Output the [x, y] coordinate of the center of the cell containing the given text.  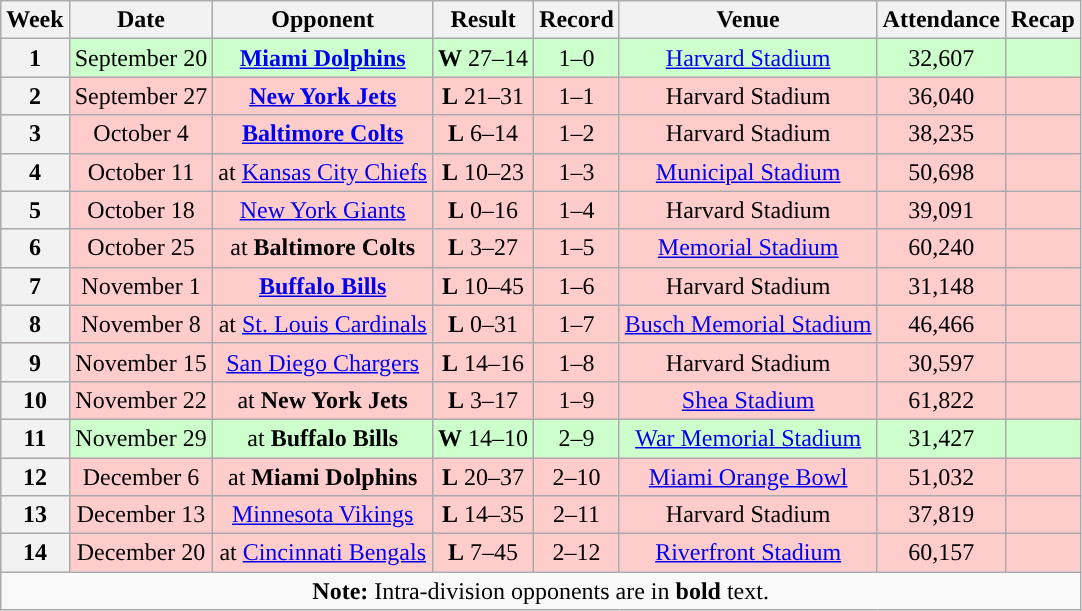
1–8 [577, 362]
5 [35, 210]
10 [35, 400]
San Diego Chargers [323, 362]
September 27 [141, 96]
1–6 [577, 286]
L 14–35 [484, 515]
50,698 [941, 172]
New York Jets [323, 96]
at New York Jets [323, 400]
Riverfront Stadium [748, 553]
Venue [748, 20]
2–11 [577, 515]
2–12 [577, 553]
Busch Memorial Stadium [748, 324]
November 29 [141, 438]
Date [141, 20]
51,032 [941, 477]
L 21–31 [484, 96]
1–5 [577, 248]
1–2 [577, 134]
October 25 [141, 248]
1–9 [577, 400]
60,157 [941, 553]
2–9 [577, 438]
30,597 [941, 362]
3 [35, 134]
December 13 [141, 515]
at Buffalo Bills [323, 438]
1–7 [577, 324]
at Kansas City Chiefs [323, 172]
L 10–23 [484, 172]
Record [577, 20]
November 15 [141, 362]
2 [35, 96]
13 [35, 515]
12 [35, 477]
December 6 [141, 477]
Minnesota Vikings [323, 515]
1–1 [577, 96]
Recap [1042, 20]
at Cincinnati Bengals [323, 553]
31,148 [941, 286]
Opponent [323, 20]
L 0–31 [484, 324]
October 18 [141, 210]
Shea Stadium [748, 400]
Memorial Stadium [748, 248]
46,466 [941, 324]
9 [35, 362]
L 20–37 [484, 477]
W 14–10 [484, 438]
L 3–17 [484, 400]
September 20 [141, 58]
36,040 [941, 96]
8 [35, 324]
October 11 [141, 172]
1–3 [577, 172]
at Baltimore Colts [323, 248]
December 20 [141, 553]
Miami Dolphins [323, 58]
2–10 [577, 477]
38,235 [941, 134]
War Memorial Stadium [748, 438]
Week [35, 20]
Note: Intra-division opponents are in bold text. [541, 591]
1–0 [577, 58]
Attendance [941, 20]
6 [35, 248]
November 8 [141, 324]
L 3–27 [484, 248]
60,240 [941, 248]
October 4 [141, 134]
14 [35, 553]
Result [484, 20]
31,427 [941, 438]
L 6–14 [484, 134]
New York Giants [323, 210]
Baltimore Colts [323, 134]
32,607 [941, 58]
L 14–16 [484, 362]
Municipal Stadium [748, 172]
39,091 [941, 210]
W 27–14 [484, 58]
61,822 [941, 400]
1–4 [577, 210]
at Miami Dolphins [323, 477]
November 22 [141, 400]
37,819 [941, 515]
at St. Louis Cardinals [323, 324]
L 0–16 [484, 210]
L 10–45 [484, 286]
1 [35, 58]
L 7–45 [484, 553]
4 [35, 172]
Buffalo Bills [323, 286]
11 [35, 438]
7 [35, 286]
November 1 [141, 286]
Miami Orange Bowl [748, 477]
